Scan for the cell matching the given text and deliver its [X, Y] coordinate at center. 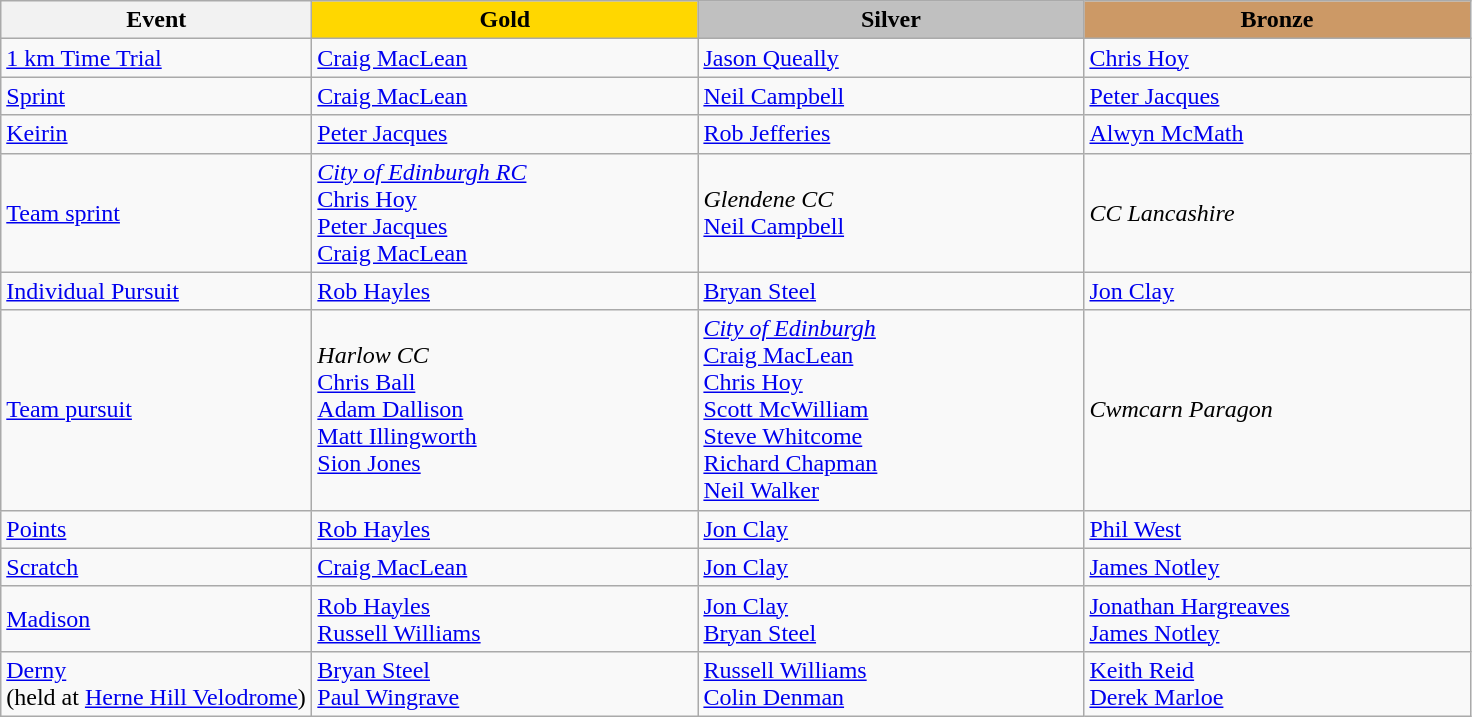
Alwyn McMath [1277, 134]
CC Lancashire [1277, 212]
Neil Campbell [891, 96]
Rob Hayles Russell Williams [505, 618]
Jonathan Hargreaves James Notley [1277, 618]
Rob Jefferies [891, 134]
Jason Queally [891, 58]
Scratch [156, 567]
Team pursuit [156, 410]
James Notley [1277, 567]
Keith ReidDerek Marloe [1277, 684]
Cwmcarn Paragon [1277, 410]
Sprint [156, 96]
Phil West [1277, 529]
Derny (held at Herne Hill Velodrome) [156, 684]
Harlow CCChris Ball Adam Dallison Matt Illingworth Sion Jones [505, 410]
City of EdinburghCraig MacLeanChris HoyScott McWilliam Steve Whitcome Richard Chapman Neil Walker [891, 410]
City of Edinburgh RCChris Hoy Peter Jacques Craig MacLean [505, 212]
Keirin [156, 134]
Points [156, 529]
Bronze [1277, 20]
Glendene CCNeil Campbell [891, 212]
Bryan Steel [891, 291]
1 km Time Trial [156, 58]
Jon Clay Bryan Steel [891, 618]
Chris Hoy [1277, 58]
Madison [156, 618]
Individual Pursuit [156, 291]
Team sprint [156, 212]
Silver [891, 20]
Gold [505, 20]
Russell WilliamsColin Denman [891, 684]
Bryan Steel Paul Wingrave [505, 684]
Event [156, 20]
